Capture the cell that displays the provided text and extract its [X, Y] central coordinate. 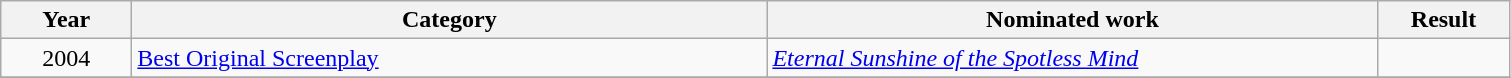
Category [450, 20]
Best Original Screenplay [450, 58]
Year [66, 20]
Eternal Sunshine of the Spotless Mind [1072, 58]
2004 [66, 58]
Nominated work [1072, 20]
Result [1444, 20]
